Output the [X, Y] coordinate of the center of the cell containing the given text.  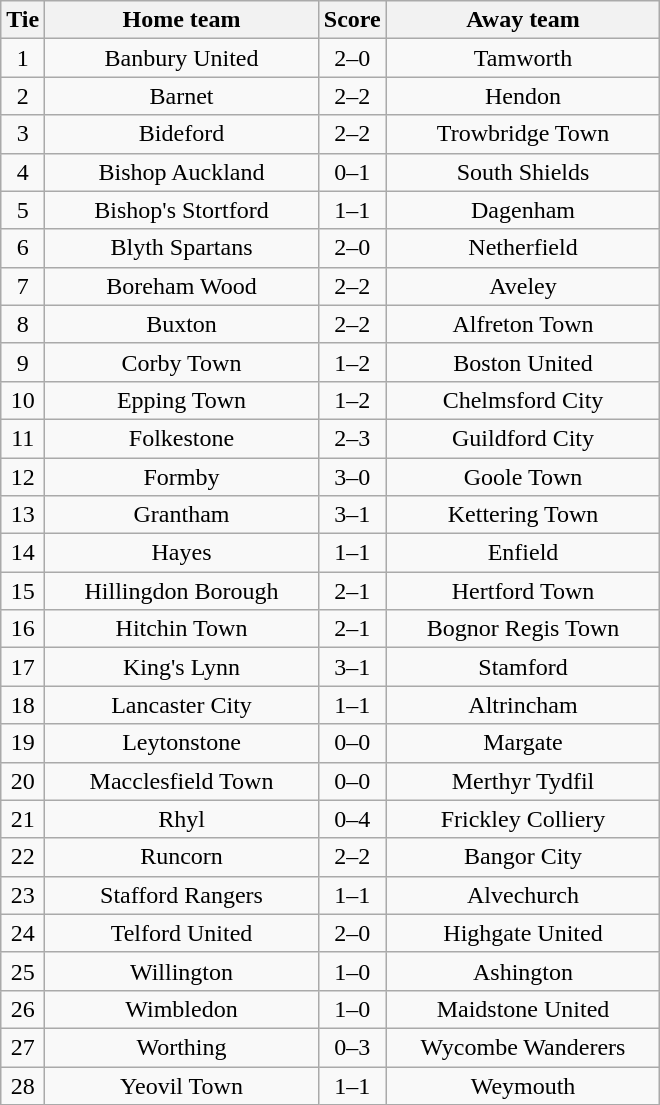
0–3 [352, 1047]
2–3 [352, 438]
Barnet [182, 96]
King's Lynn [182, 667]
Ashington [523, 971]
21 [23, 819]
Boston United [523, 362]
Margate [523, 743]
Maidstone United [523, 1009]
Aveley [523, 286]
Frickley Colliery [523, 819]
Grantham [182, 515]
18 [23, 705]
Worthing [182, 1047]
Runcorn [182, 857]
12 [23, 477]
20 [23, 781]
0–4 [352, 819]
Lancaster City [182, 705]
Banbury United [182, 58]
3 [23, 134]
23 [23, 895]
Telford United [182, 933]
24 [23, 933]
Dagenham [523, 210]
25 [23, 971]
9 [23, 362]
Macclesfield Town [182, 781]
Netherfield [523, 248]
11 [23, 438]
10 [23, 400]
Merthyr Tydfil [523, 781]
Highgate United [523, 933]
Goole Town [523, 477]
Hayes [182, 553]
14 [23, 553]
8 [23, 324]
Epping Town [182, 400]
Alvechurch [523, 895]
Home team [182, 20]
Blyth Spartans [182, 248]
Trowbridge Town [523, 134]
Enfield [523, 553]
Hitchin Town [182, 629]
Guildford City [523, 438]
Stamford [523, 667]
Bishop Auckland [182, 172]
19 [23, 743]
Alfreton Town [523, 324]
Formby [182, 477]
3–0 [352, 477]
4 [23, 172]
16 [23, 629]
Wycombe Wanderers [523, 1047]
Wimbledon [182, 1009]
26 [23, 1009]
Willington [182, 971]
2 [23, 96]
Hendon [523, 96]
1 [23, 58]
Hillingdon Borough [182, 591]
Leytonstone [182, 743]
0–1 [352, 172]
Bideford [182, 134]
Yeovil Town [182, 1085]
6 [23, 248]
Tamworth [523, 58]
13 [23, 515]
Corby Town [182, 362]
Boreham Wood [182, 286]
Bangor City [523, 857]
Chelmsford City [523, 400]
Bishop's Stortford [182, 210]
17 [23, 667]
Altrincham [523, 705]
15 [23, 591]
Rhyl [182, 819]
Folkestone [182, 438]
28 [23, 1085]
Kettering Town [523, 515]
South Shields [523, 172]
Stafford Rangers [182, 895]
7 [23, 286]
Score [352, 20]
Hertford Town [523, 591]
Bognor Regis Town [523, 629]
5 [23, 210]
Buxton [182, 324]
22 [23, 857]
Weymouth [523, 1085]
Away team [523, 20]
27 [23, 1047]
Tie [23, 20]
